Pinpoint the cell where the given text exists, returning its (X, Y) midpoint coordinate. 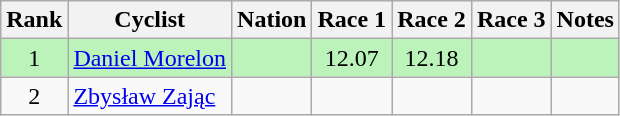
Rank (34, 20)
Race 2 (432, 20)
Nation (272, 20)
Zbysław Zając (150, 96)
12.18 (432, 58)
2 (34, 96)
1 (34, 58)
Race 3 (511, 20)
Notes (585, 20)
12.07 (352, 58)
Daniel Morelon (150, 58)
Race 1 (352, 20)
Cyclist (150, 20)
